Determine the (X, Y) coordinate at the center of the cell enclosing the given text.  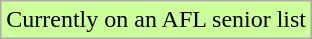
Currently on an AFL senior list (156, 20)
